For the text-containing cell, return its midpoint in (x, y) coordinate format. 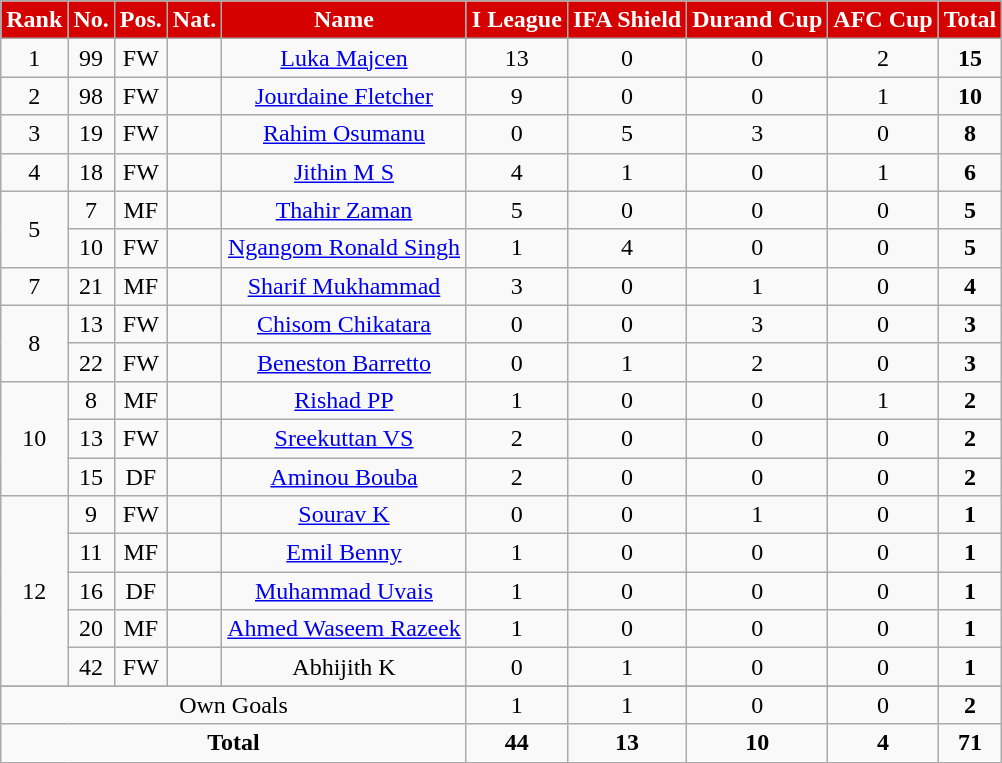
19 (91, 134)
Ngangom Ronald Singh (344, 248)
IFA Shield (626, 20)
Jithin M S (344, 172)
Pos. (140, 20)
Durand Cup (758, 20)
Rishad PP (344, 400)
98 (91, 96)
I League (516, 20)
Name (344, 20)
Sreekuttan VS (344, 438)
Chisom Chikatara (344, 324)
Jourdaine Fletcher (344, 96)
Thahir Zaman (344, 210)
20 (91, 629)
42 (91, 667)
AFC Cup (883, 20)
Own Goals (234, 705)
71 (970, 743)
Rank (34, 20)
Sharif Mukhammad (344, 286)
Rahim Osumanu (344, 134)
11 (91, 553)
No. (91, 20)
Emil Benny (344, 553)
99 (91, 58)
Abhijith K (344, 667)
44 (516, 743)
22 (91, 362)
Sourav K (344, 515)
Beneston Barretto (344, 362)
16 (91, 591)
Luka Majcen (344, 58)
Nat. (194, 20)
21 (91, 286)
6 (970, 172)
Ahmed Waseem Razeek (344, 629)
12 (34, 591)
Aminou Bouba (344, 477)
Muhammad Uvais (344, 591)
18 (91, 172)
